Capture the cell that displays the provided text and extract its (x, y) central coordinate. 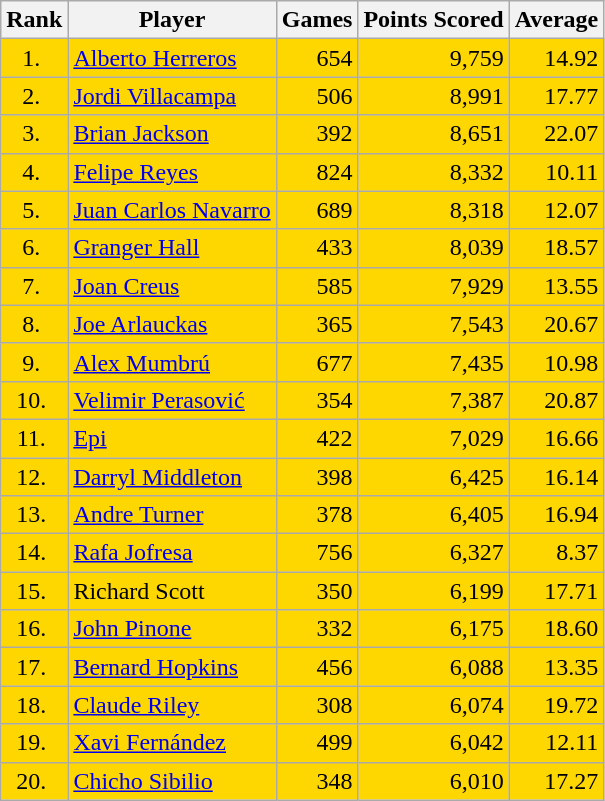
12.07 (556, 210)
3. (34, 134)
22.07 (556, 134)
824 (317, 172)
689 (317, 210)
456 (317, 667)
677 (317, 362)
Rafa Jofresa (172, 553)
348 (317, 781)
585 (317, 286)
18. (34, 705)
Brian Jackson (172, 134)
Velimir Perasović (172, 400)
506 (317, 96)
18.60 (556, 629)
6. (34, 248)
6,042 (434, 743)
Alberto Herreros (172, 58)
Jordi Villacampa (172, 96)
John Pinone (172, 629)
Andre Turner (172, 515)
16.14 (556, 477)
6,088 (434, 667)
13. (34, 515)
Chicho Sibilio (172, 781)
2. (34, 96)
6,074 (434, 705)
Claude Riley (172, 705)
18.57 (556, 248)
19. (34, 743)
7,435 (434, 362)
6,175 (434, 629)
14.92 (556, 58)
Average (556, 20)
Richard Scott (172, 591)
17.71 (556, 591)
8,332 (434, 172)
433 (317, 248)
308 (317, 705)
17.77 (556, 96)
Joan Creus (172, 286)
8,039 (434, 248)
7,387 (434, 400)
7,543 (434, 324)
Player (172, 20)
Games (317, 20)
15. (34, 591)
8. (34, 324)
6,010 (434, 781)
398 (317, 477)
4. (34, 172)
1. (34, 58)
6,405 (434, 515)
422 (317, 438)
9. (34, 362)
9,759 (434, 58)
332 (317, 629)
756 (317, 553)
6,425 (434, 477)
378 (317, 515)
17. (34, 667)
11. (34, 438)
20. (34, 781)
10.11 (556, 172)
14. (34, 553)
16.66 (556, 438)
Rank (34, 20)
Xavi Fernández (172, 743)
7. (34, 286)
5. (34, 210)
499 (317, 743)
Alex Mumbrú (172, 362)
8.37 (556, 553)
13.35 (556, 667)
392 (317, 134)
6,327 (434, 553)
Granger Hall (172, 248)
Epi (172, 438)
8,991 (434, 96)
6,199 (434, 591)
Felipe Reyes (172, 172)
Bernard Hopkins (172, 667)
20.67 (556, 324)
16.94 (556, 515)
20.87 (556, 400)
654 (317, 58)
350 (317, 591)
365 (317, 324)
7,929 (434, 286)
354 (317, 400)
17.27 (556, 781)
19.72 (556, 705)
13.55 (556, 286)
16. (34, 629)
Points Scored (434, 20)
12.11 (556, 743)
8,318 (434, 210)
Juan Carlos Navarro (172, 210)
Joe Arlauckas (172, 324)
7,029 (434, 438)
Darryl Middleton (172, 477)
8,651 (434, 134)
10. (34, 400)
12. (34, 477)
10.98 (556, 362)
